Find where the given text appears and provide that cell's center as [x, y] coordinate. 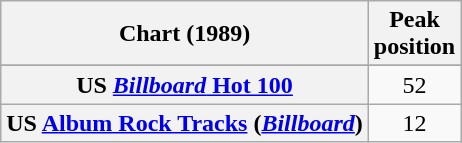
Peakposition [414, 34]
US Album Rock Tracks (Billboard) [185, 123]
52 [414, 85]
US Billboard Hot 100 [185, 85]
12 [414, 123]
Chart (1989) [185, 34]
